Identify which cell holds the provided text, then report its [X, Y] central coordinate. 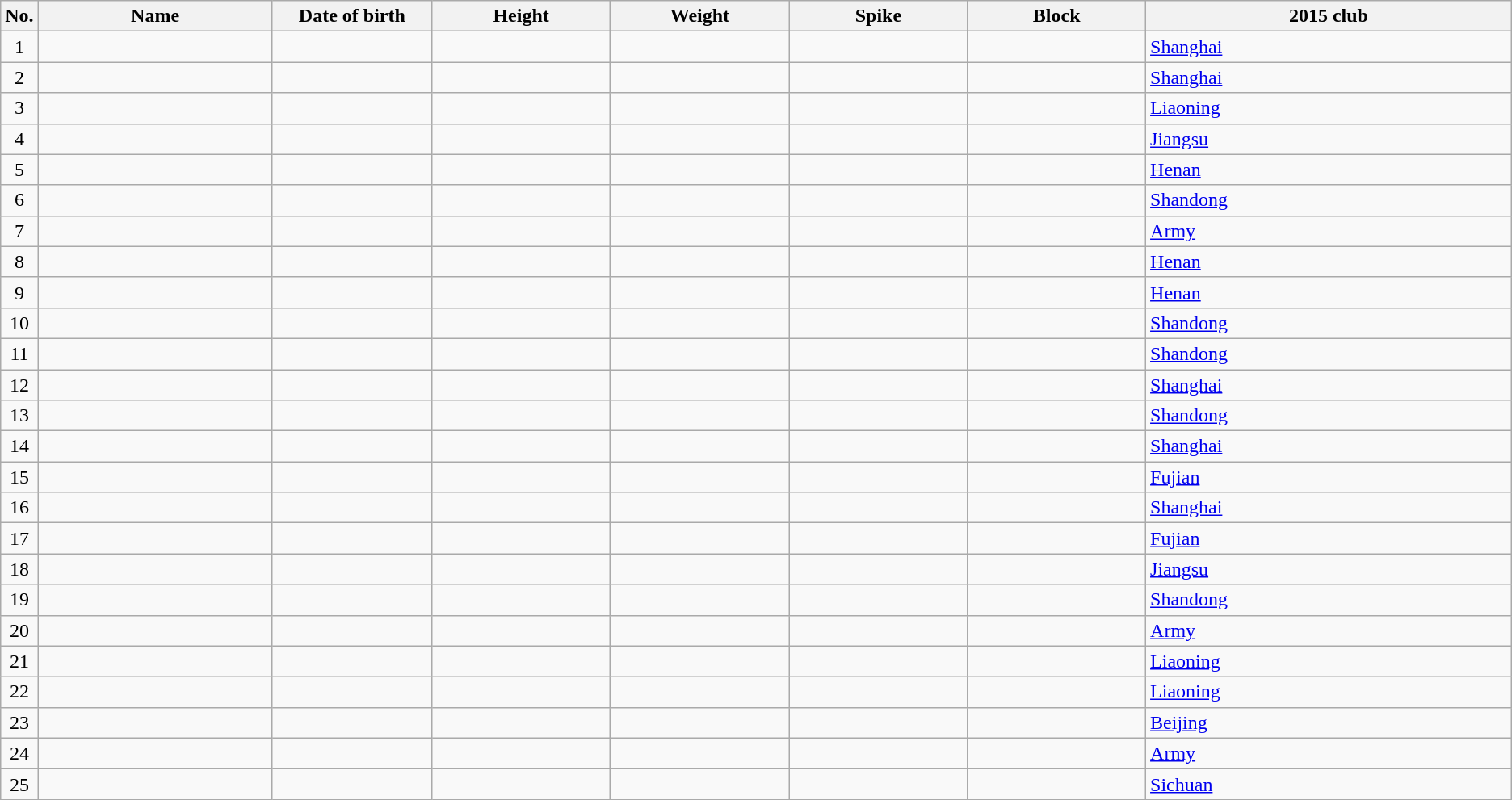
13 [19, 416]
11 [19, 354]
1 [19, 47]
7 [19, 231]
Sichuan [1329, 784]
23 [19, 723]
3 [19, 108]
5 [19, 170]
No. [19, 16]
Date of birth [352, 16]
19 [19, 600]
12 [19, 385]
6 [19, 200]
14 [19, 446]
20 [19, 630]
Block [1056, 16]
2015 club [1329, 16]
Beijing [1329, 723]
Name [155, 16]
18 [19, 569]
16 [19, 508]
4 [19, 139]
22 [19, 692]
Weight [699, 16]
9 [19, 292]
15 [19, 477]
21 [19, 661]
2 [19, 77]
17 [19, 538]
24 [19, 753]
Height [522, 16]
25 [19, 784]
Spike [879, 16]
8 [19, 262]
10 [19, 323]
